From the cell containing the given text, extract its center point as [x, y] coordinate. 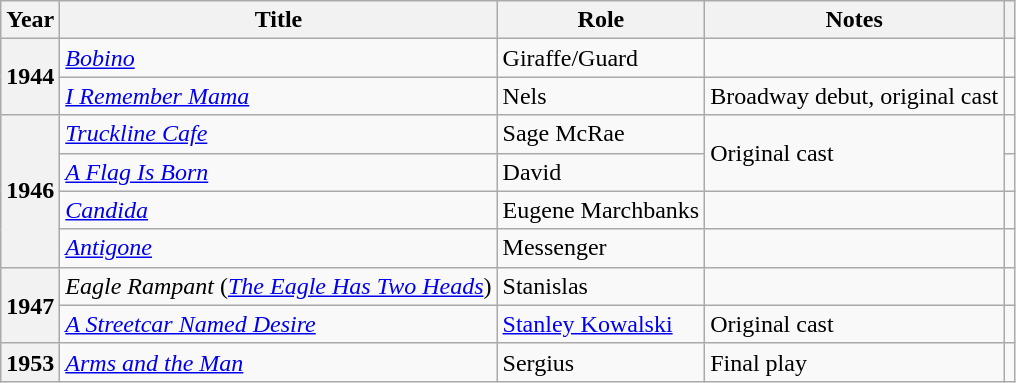
Eagle Rampant (The Eagle Has Two Heads) [278, 286]
Title [278, 20]
A Streetcar Named Desire [278, 324]
Giraffe/Guard [601, 58]
1947 [30, 305]
Eugene Marchbanks [601, 210]
Arms and the Man [278, 362]
Sage McRae [601, 134]
1944 [30, 77]
Final play [854, 362]
Broadway debut, original cast [854, 96]
1946 [30, 191]
Messenger [601, 248]
Notes [854, 20]
Stanislas [601, 286]
David [601, 172]
Truckline Cafe [278, 134]
1953 [30, 362]
I Remember Mama [278, 96]
Year [30, 20]
Candida [278, 210]
Role [601, 20]
Bobino [278, 58]
Stanley Kowalski [601, 324]
Antigone [278, 248]
Sergius [601, 362]
A Flag Is Born [278, 172]
Nels [601, 96]
